Scan for the cell matching the given text and deliver its [X, Y] coordinate at center. 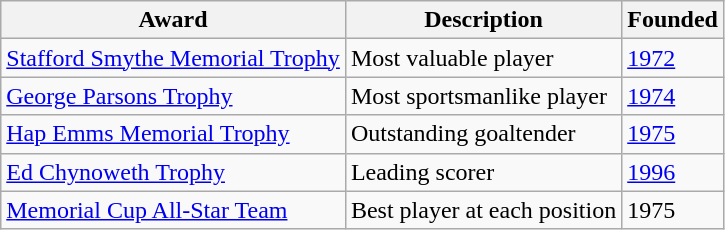
Outstanding goaltender [483, 134]
Ed Chynoweth Trophy [174, 172]
Stafford Smythe Memorial Trophy [174, 58]
1974 [673, 96]
Best player at each position [483, 210]
George Parsons Trophy [174, 96]
1996 [673, 172]
Founded [673, 20]
1972 [673, 58]
Memorial Cup All-Star Team [174, 210]
Hap Emms Memorial Trophy [174, 134]
Most valuable player [483, 58]
Award [174, 20]
Description [483, 20]
Leading scorer [483, 172]
Most sportsmanlike player [483, 96]
